Capture the cell that displays the provided text and extract its (x, y) central coordinate. 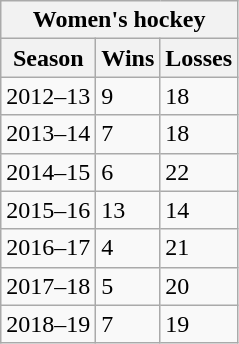
2018–19 (48, 324)
21 (199, 248)
2013–14 (48, 134)
2015–16 (48, 210)
4 (128, 248)
2014–15 (48, 172)
2012–13 (48, 96)
2016–17 (48, 248)
Losses (199, 58)
Women's hockey (120, 20)
Season (48, 58)
19 (199, 324)
5 (128, 286)
2017–18 (48, 286)
13 (128, 210)
Wins (128, 58)
20 (199, 286)
14 (199, 210)
22 (199, 172)
6 (128, 172)
9 (128, 96)
